Identify which cell holds the provided text, then report its [x, y] central coordinate. 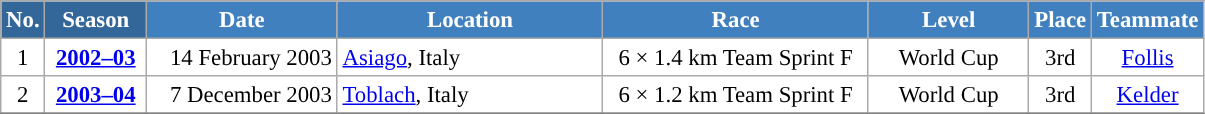
Race [736, 20]
14 February 2003 [242, 58]
Follis [1147, 58]
6 × 1.2 km Team Sprint F [736, 95]
Place [1060, 20]
6 × 1.4 km Team Sprint F [736, 58]
Kelder [1147, 95]
Level [948, 20]
Teammate [1147, 20]
2002–03 [96, 58]
7 December 2003 [242, 95]
Season [96, 20]
Toblach, Italy [470, 95]
2 [23, 95]
Location [470, 20]
2003–04 [96, 95]
1 [23, 58]
Asiago, Italy [470, 58]
No. [23, 20]
Date [242, 20]
